For the text-containing cell, return its midpoint in (X, Y) coordinate format. 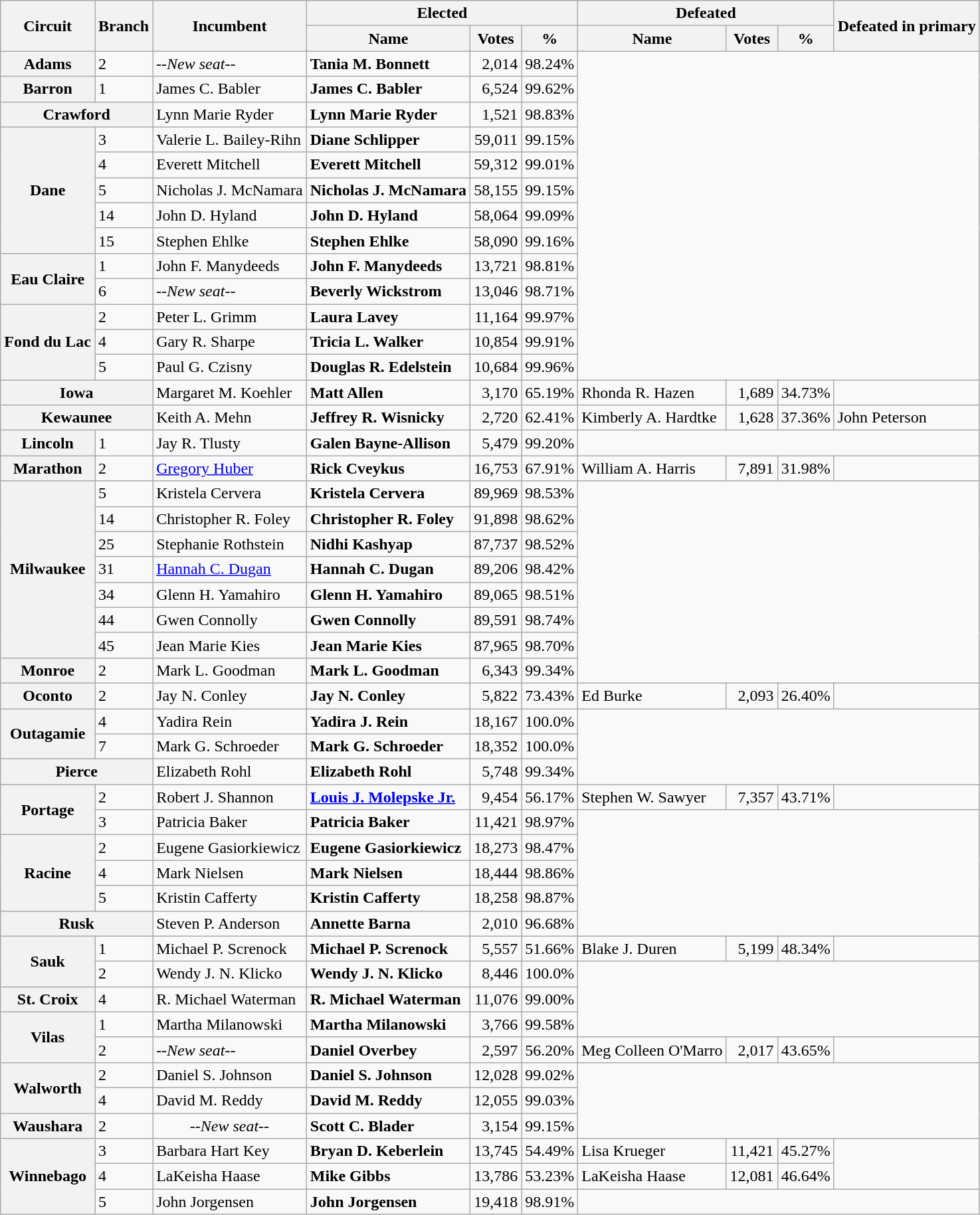
Rhonda R. Hazen (652, 393)
62.41% (550, 418)
John Peterson (906, 418)
Kimberly A. Hardtke (652, 418)
99.09% (550, 215)
William A. Harris (652, 468)
18,167 (496, 721)
5,199 (752, 949)
Pierce (77, 772)
Racine (48, 873)
99.96% (550, 367)
13,721 (496, 266)
31.98% (805, 468)
19,418 (496, 1202)
10,684 (496, 367)
Vilas (48, 1037)
98.74% (550, 620)
Waushara (48, 1126)
54.49% (550, 1151)
99.02% (550, 1075)
Iowa (77, 393)
Dane (48, 190)
13,745 (496, 1151)
96.68% (550, 923)
Scott C. Blader (388, 1126)
Rusk (77, 923)
12,081 (752, 1176)
5,748 (496, 772)
99.58% (550, 1024)
98.52% (550, 544)
99.16% (550, 240)
Valerie L. Bailey-Rihn (230, 140)
Gary R. Sharpe (230, 342)
Jay R. Tlusty (230, 443)
51.66% (550, 949)
98.62% (550, 519)
Lincoln (48, 443)
98.42% (550, 569)
58,064 (496, 215)
99.00% (550, 999)
7,357 (752, 797)
11,076 (496, 999)
6,524 (496, 89)
9,454 (496, 797)
89,969 (496, 494)
48.34% (805, 949)
Stephen W. Sawyer (652, 797)
5,479 (496, 443)
Tania M. Bonnett (388, 64)
18,273 (496, 848)
Branch (124, 26)
3,766 (496, 1024)
Keith A. Mehn (230, 418)
87,965 (496, 645)
Meg Colleen O'Marro (652, 1050)
2,720 (496, 418)
Bryan D. Keberlein (388, 1151)
98.97% (550, 822)
Defeated (706, 13)
37.36% (805, 418)
89,591 (496, 620)
Kewaunee (77, 418)
98.87% (550, 898)
98.83% (550, 114)
98.51% (550, 595)
Elected (442, 13)
Margaret M. Koehler (230, 393)
16,753 (496, 468)
Ed Burke (652, 696)
Diane Schlipper (388, 140)
98.81% (550, 266)
26.40% (805, 696)
Rick Cveykus (388, 468)
13,786 (496, 1176)
Mike Gibbs (388, 1176)
59,011 (496, 140)
Sauk (48, 961)
Defeated in primary (906, 26)
2,010 (496, 923)
5,557 (496, 949)
Barbara Hart Key (230, 1151)
2,597 (496, 1050)
98.91% (550, 1202)
99.91% (550, 342)
58,090 (496, 240)
98.47% (550, 848)
Outagamie (48, 733)
18,258 (496, 898)
53.23% (550, 1176)
Oconto (48, 696)
Yadira J. Rein (388, 721)
Douglas R. Edelstein (388, 367)
6 (124, 291)
98.70% (550, 645)
Circuit (48, 26)
44 (124, 620)
Milwaukee (48, 569)
43.71% (805, 797)
65.19% (550, 393)
58,155 (496, 190)
7 (124, 747)
Eau Claire (48, 278)
Paul G. Czisny (230, 367)
45.27% (805, 1151)
89,065 (496, 595)
Louis J. Molepske Jr. (388, 797)
34.73% (805, 393)
99.97% (550, 317)
8,446 (496, 974)
3,170 (496, 393)
Winnebago (48, 1176)
Beverly Wickstrom (388, 291)
99.62% (550, 89)
99.01% (550, 165)
Lisa Krueger (652, 1151)
59,312 (496, 165)
31 (124, 569)
Portage (48, 810)
Walworth (48, 1087)
Nidhi Kashyap (388, 544)
Annette Barna (388, 923)
Blake J. Duren (652, 949)
67.91% (550, 468)
11,164 (496, 317)
7,891 (752, 468)
99.20% (550, 443)
Stephanie Rothstein (230, 544)
Steven P. Anderson (230, 923)
Marathon (48, 468)
1,628 (752, 418)
91,898 (496, 519)
99.03% (550, 1100)
13,046 (496, 291)
Laura Lavey (388, 317)
Galen Bayne-Allison (388, 443)
12,055 (496, 1100)
Tricia L. Walker (388, 342)
98.86% (550, 873)
Robert J. Shannon (230, 797)
Monroe (48, 670)
Jeffrey R. Wisnicky (388, 418)
Adams (48, 64)
43.65% (805, 1050)
15 (124, 240)
2,014 (496, 64)
98.71% (550, 291)
1,689 (752, 393)
89,206 (496, 569)
Fond du Lac (48, 342)
46.64% (805, 1176)
2,093 (752, 696)
Matt Allen (388, 393)
10,854 (496, 342)
73.43% (550, 696)
18,352 (496, 747)
5,822 (496, 696)
56.20% (550, 1050)
18,444 (496, 873)
6,343 (496, 670)
56.17% (550, 797)
2,017 (752, 1050)
87,737 (496, 544)
Yadira Rein (230, 721)
St. Croix (48, 999)
Crawford (77, 114)
1,521 (496, 114)
25 (124, 544)
Daniel Overbey (388, 1050)
12,028 (496, 1075)
Gregory Huber (230, 468)
98.53% (550, 494)
Incumbent (230, 26)
98.24% (550, 64)
34 (124, 595)
3,154 (496, 1126)
Barron (48, 89)
Peter L. Grimm (230, 317)
45 (124, 645)
